Pinpoint the cell where the given text exists, returning its (x, y) midpoint coordinate. 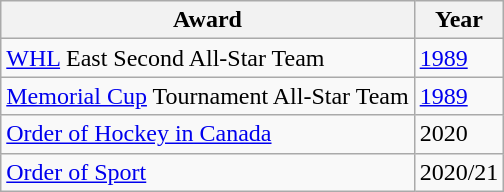
Year (459, 20)
Memorial Cup Tournament All-Star Team (208, 96)
Order of Sport (208, 172)
Order of Hockey in Canada (208, 134)
2020 (459, 134)
WHL East Second All-Star Team (208, 58)
Award (208, 20)
2020/21 (459, 172)
